Determine the [X, Y] coordinate at the center of the cell enclosing the given text.  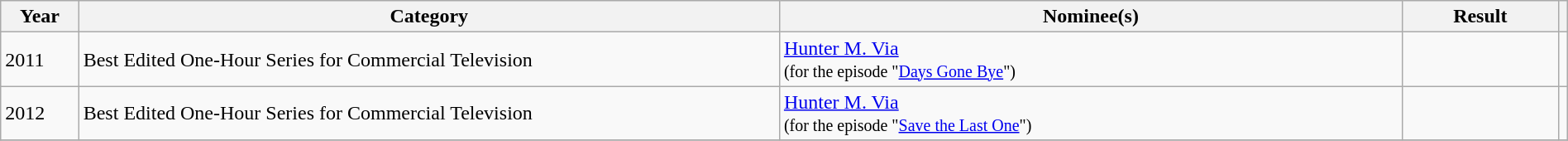
Year [40, 17]
2012 [40, 113]
Nominee(s) [1090, 17]
Hunter M. Via (for the episode "Days Gone Bye") [1090, 60]
Result [1480, 17]
2011 [40, 60]
Category [428, 17]
Hunter M. Via (for the episode "Save the Last One") [1090, 113]
